Search for the cell housing the specified text and yield its [x, y] center coordinate. 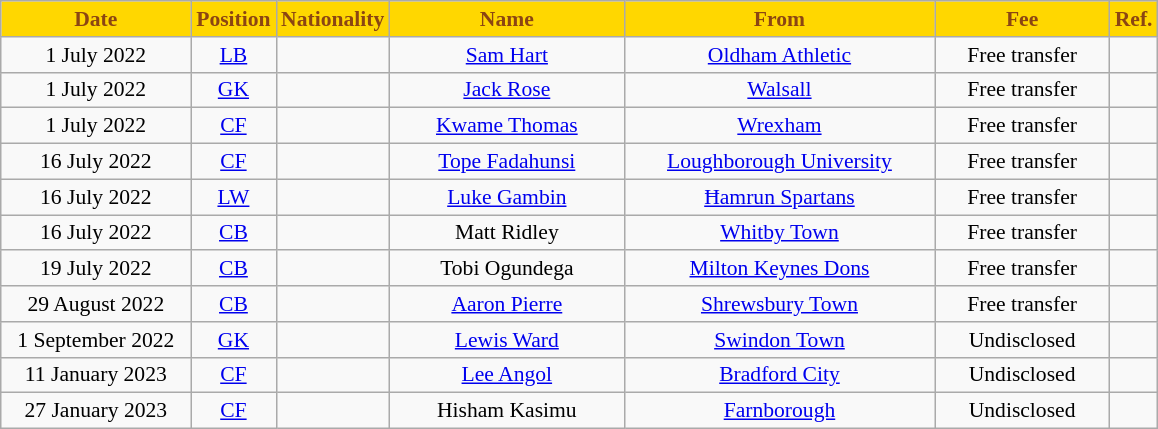
Wrexham [779, 126]
Jack Rose [506, 90]
LW [234, 197]
Lee Angol [506, 375]
From [779, 19]
Luke Gambin [506, 197]
Oldham Athletic [779, 55]
Ref. [1134, 19]
Bradford City [779, 375]
Shrewsbury Town [779, 304]
Swindon Town [779, 340]
Loughborough University [779, 162]
Sam Hart [506, 55]
Whitby Town [779, 233]
11 January 2023 [96, 375]
29 August 2022 [96, 304]
Tobi Ogundega [506, 269]
Nationality [332, 19]
Milton Keynes Dons [779, 269]
Fee [1022, 19]
Matt Ridley [506, 233]
Date [96, 19]
Name [506, 19]
Hisham Kasimu [506, 411]
1 September 2022 [96, 340]
27 January 2023 [96, 411]
Farnborough [779, 411]
Position [234, 19]
Kwame Thomas [506, 126]
Lewis Ward [506, 340]
LB [234, 55]
Aaron Pierre [506, 304]
Walsall [779, 90]
Tope Fadahunsi [506, 162]
Ħamrun Spartans [779, 197]
19 July 2022 [96, 269]
